Locate the cell with the specified text and output its [x, y] center coordinate. 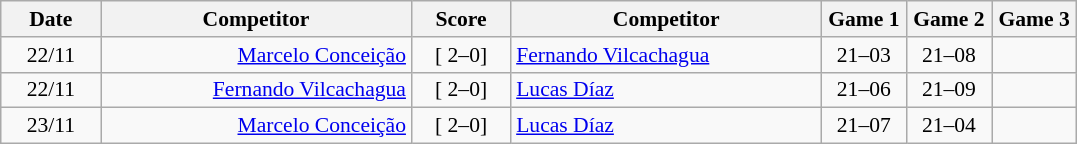
Game 1 [864, 19]
21–09 [948, 90]
21–04 [948, 126]
Score [461, 19]
21–06 [864, 90]
21–03 [864, 55]
Date [51, 19]
21–08 [948, 55]
23/11 [51, 126]
21–07 [864, 126]
Game 2 [948, 19]
Game 3 [1034, 19]
